Provide the (X, Y) coordinate of the cell's center where the given text is located.  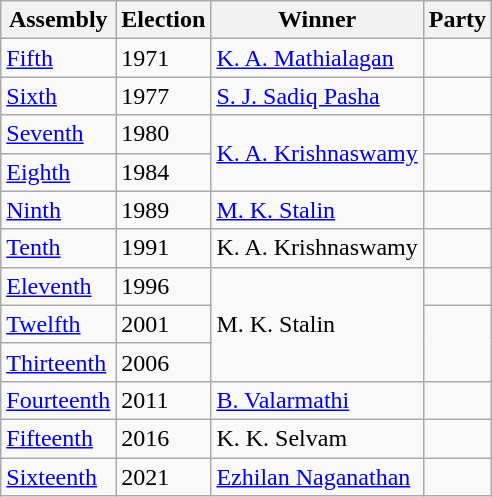
Eighth (58, 172)
1980 (164, 134)
Thirteenth (58, 362)
2021 (164, 477)
Sixth (58, 96)
Sixteenth (58, 477)
1971 (164, 58)
1984 (164, 172)
1996 (164, 286)
Seventh (58, 134)
2001 (164, 324)
Fifth (58, 58)
Ezhilan Naganathan (317, 477)
1977 (164, 96)
Party (457, 20)
2011 (164, 400)
Assembly (58, 20)
2016 (164, 438)
Fifteenth (58, 438)
1991 (164, 248)
K. K. Selvam (317, 438)
Twelfth (58, 324)
1989 (164, 210)
Tenth (58, 248)
S. J. Sadiq Pasha (317, 96)
Election (164, 20)
2006 (164, 362)
Ninth (58, 210)
K. A. Mathialagan (317, 58)
Fourteenth (58, 400)
B. Valarmathi (317, 400)
Winner (317, 20)
Eleventh (58, 286)
